From the cell containing the given text, extract its center point as [X, Y] coordinate. 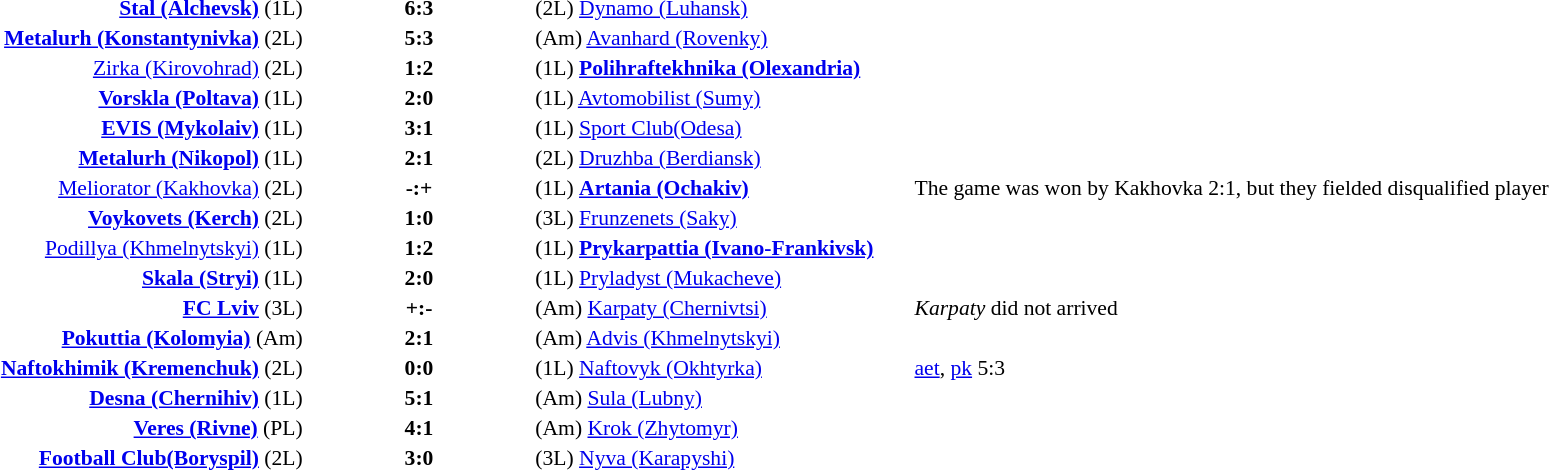
(2L) Druzhba (Berdiansk) [723, 158]
(Am) Avanhard (Rovenky) [723, 38]
(Am) Karpaty (Chernivtsi) [723, 308]
(1L) Prykarpattia (Ivano-Frankivsk) [723, 248]
(Am) Krok (Zhytomyr) [723, 428]
(1L) Sport Club(Odesa) [723, 128]
3:1 [420, 128]
0:0 [420, 368]
(1L) Avtomobilist (Sumy) [723, 98]
5:3 [420, 38]
(1L) Polihraftekhnika (Olexandria) [723, 68]
(1L) Naftovyk (Okhtyrka) [723, 368]
5:1 [420, 398]
(1L) Artania (Ochakiv) [723, 188]
-:+ [420, 188]
4:1 [420, 428]
+:- [420, 308]
(Am) Advis (Khmelnytskyi) [723, 338]
1:0 [420, 218]
(3L) Frunzenets (Saky) [723, 218]
(Am) Sula (Lubny) [723, 398]
(1L) Pryladyst (Mukacheve) [723, 278]
